Return [X, Y] of the center of cell containing provided text 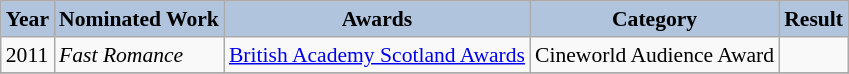
Year [28, 19]
Nominated Work [139, 19]
British Academy Scotland Awards [377, 55]
2011 [28, 55]
Category [654, 19]
Cineworld Audience Award [654, 55]
Fast Romance [139, 55]
Awards [377, 19]
Result [814, 19]
